Capture the cell that displays the provided text and extract its [x, y] central coordinate. 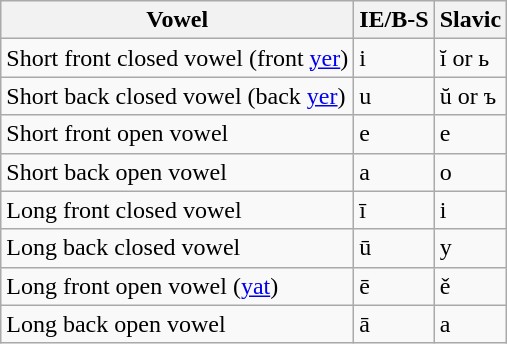
ĭ or ь [470, 58]
Short back closed vowel (back yer) [178, 96]
Slavic [470, 20]
Short front closed vowel (front yer) [178, 58]
o [470, 172]
ā [394, 324]
Long front closed vowel [178, 210]
ě [470, 286]
ī [394, 210]
IE/B-S [394, 20]
Short front open vowel [178, 134]
Vowel [178, 20]
Long back open vowel [178, 324]
u [394, 96]
Long back closed vowel [178, 248]
ŭ or ъ [470, 96]
Long front open vowel (yat) [178, 286]
y [470, 248]
ū [394, 248]
Short back open vowel [178, 172]
ē [394, 286]
